Determine the [x, y] coordinate at the center of the cell enclosing the given text.  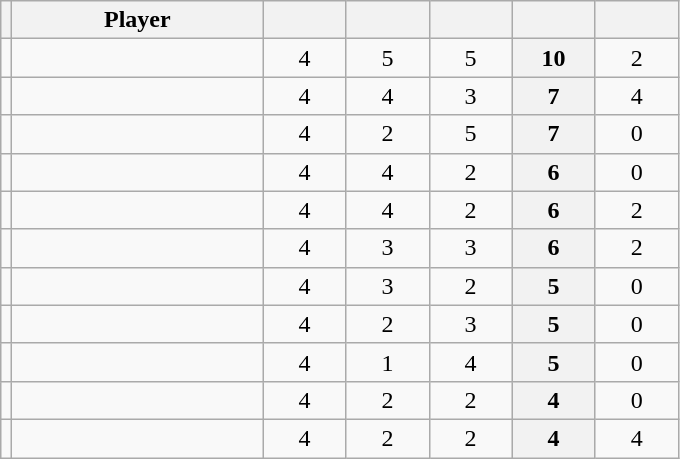
Player [138, 20]
10 [554, 58]
1 [388, 362]
